Determine the (X, Y) coordinate at the center of the cell enclosing the given text.  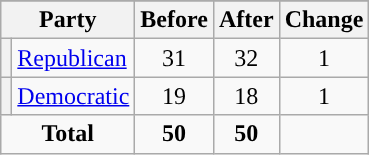
19 (174, 96)
After (246, 20)
Before (174, 20)
Total (68, 134)
Party (68, 20)
Democratic (74, 96)
Republican (74, 58)
Change (324, 20)
18 (246, 96)
32 (246, 58)
31 (174, 58)
